Detect which cell encompasses the target text, then output its [x, y] center coordinate. 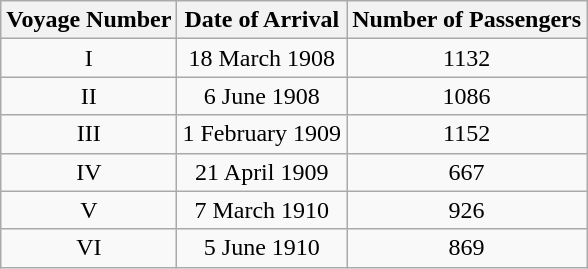
869 [467, 248]
V [89, 210]
Voyage Number [89, 20]
6 June 1908 [262, 96]
I [89, 58]
1 February 1909 [262, 134]
Number of Passengers [467, 20]
667 [467, 172]
VI [89, 248]
1086 [467, 96]
1132 [467, 58]
21 April 1909 [262, 172]
Date of Arrival [262, 20]
5 June 1910 [262, 248]
1152 [467, 134]
18 March 1908 [262, 58]
7 March 1910 [262, 210]
926 [467, 210]
II [89, 96]
III [89, 134]
IV [89, 172]
